Output the (X, Y) coordinate of the center of the cell containing the given text.  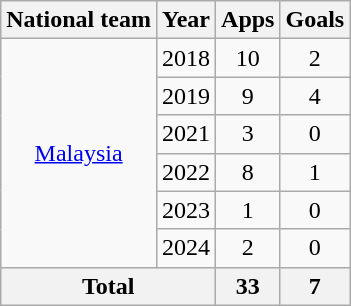
Goals (315, 20)
Apps (248, 20)
Malaysia (79, 153)
2024 (186, 248)
2019 (186, 96)
8 (248, 172)
9 (248, 96)
2023 (186, 210)
10 (248, 58)
4 (315, 96)
33 (248, 286)
2021 (186, 134)
3 (248, 134)
2018 (186, 58)
National team (79, 20)
7 (315, 286)
Total (108, 286)
2022 (186, 172)
Year (186, 20)
